Search for the cell housing the specified text and yield its (x, y) center coordinate. 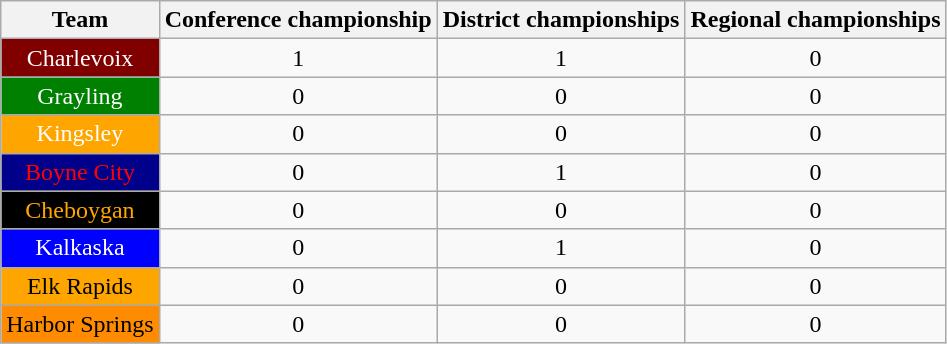
Harbor Springs (80, 324)
Kingsley (80, 134)
Conference championship (298, 20)
Regional championships (816, 20)
Kalkaska (80, 248)
Charlevoix (80, 58)
Elk Rapids (80, 286)
Boyne City (80, 172)
Team (80, 20)
District championships (561, 20)
Cheboygan (80, 210)
Grayling (80, 96)
